Pinpoint the cell where the given text exists, returning its [x, y] midpoint coordinate. 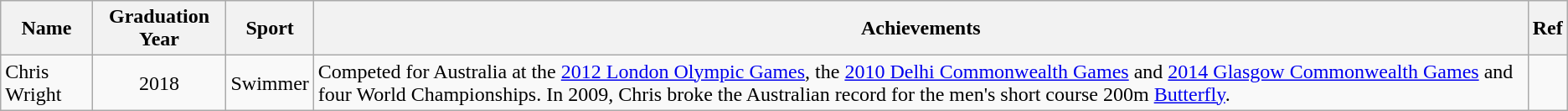
Graduation Year [159, 29]
2018 [159, 82]
Achievements [921, 29]
Chris Wright [47, 82]
Ref [1548, 29]
Swimmer [270, 82]
Sport [270, 29]
Name [47, 29]
